Detect which cell encompasses the target text, then output its (X, Y) center coordinate. 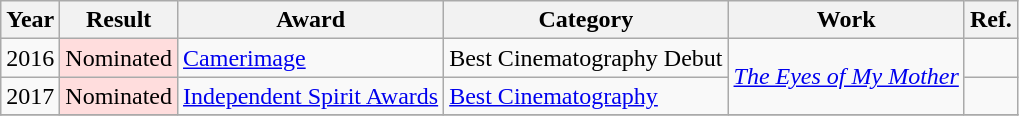
2016 (30, 58)
Category (586, 20)
Year (30, 20)
Independent Spirit Awards (311, 96)
The Eyes of My Mother (846, 77)
Award (311, 20)
Best Cinematography Debut (586, 58)
Ref. (990, 20)
Camerimage (311, 58)
2017 (30, 96)
Result (119, 20)
Work (846, 20)
Best Cinematography (586, 96)
